Search for the cell housing the specified text and yield its (X, Y) center coordinate. 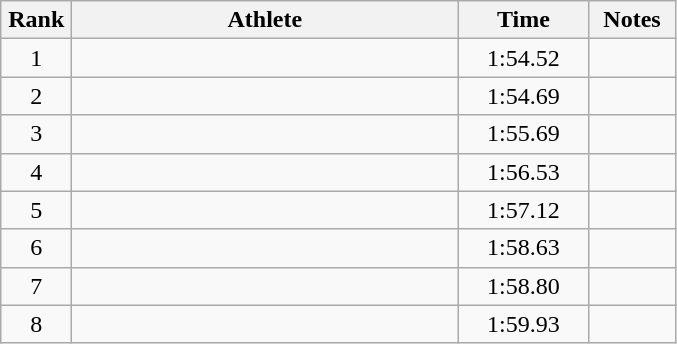
Athlete (265, 20)
1 (36, 58)
1:58.63 (524, 248)
Time (524, 20)
1:54.52 (524, 58)
6 (36, 248)
2 (36, 96)
1:57.12 (524, 210)
8 (36, 324)
3 (36, 134)
Notes (632, 20)
4 (36, 172)
1:56.53 (524, 172)
7 (36, 286)
1:54.69 (524, 96)
5 (36, 210)
1:55.69 (524, 134)
Rank (36, 20)
1:58.80 (524, 286)
1:59.93 (524, 324)
